Return (x, y) of the center of cell containing provided text 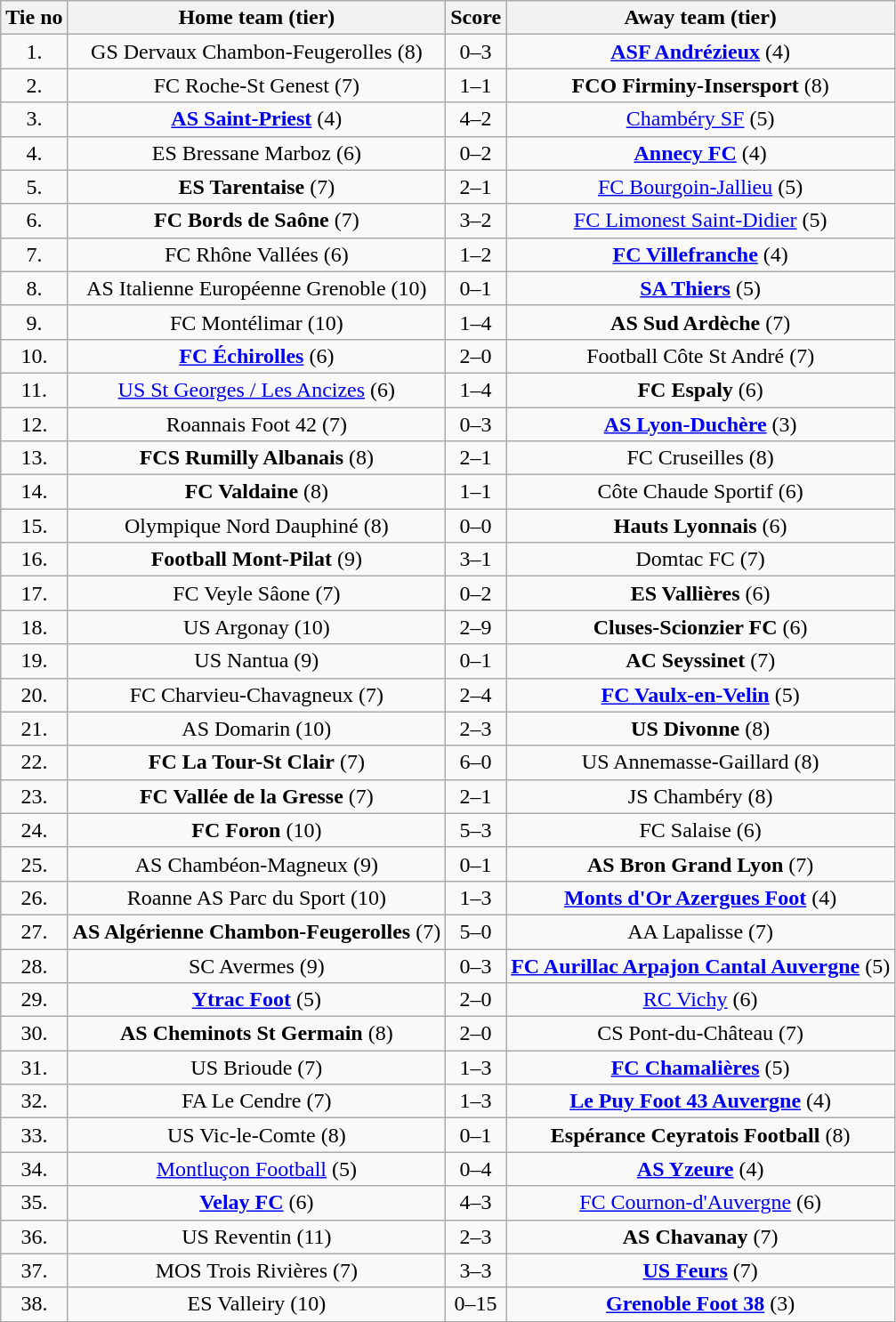
CS Pont-du-Château (7) (701, 1034)
AS Yzeure (4) (701, 1169)
FC Bords de Saône (7) (256, 221)
FC Bourgoin-Jallieu (5) (701, 187)
AS Italienne Européenne Grenoble (10) (256, 288)
US Vic-le-Comte (8) (256, 1135)
Olympique Nord Dauphiné (8) (256, 526)
Domtac FC (7) (701, 560)
0–4 (476, 1169)
Le Puy Foot 43 Auvergne (4) (701, 1101)
25. (34, 864)
AS Domarin (10) (256, 729)
2. (34, 85)
US Annemasse-Gaillard (8) (701, 762)
23. (34, 796)
14. (34, 492)
US Nantua (9) (256, 661)
Roannais Foot 42 (7) (256, 424)
24. (34, 830)
US Argonay (10) (256, 627)
SC Avermes (9) (256, 965)
35. (34, 1203)
AS Cheminots St Germain (8) (256, 1034)
16. (34, 560)
FC La Tour-St Clair (7) (256, 762)
Football Côte St André (7) (701, 356)
FCS Rumilly Albanais (8) (256, 458)
FC Montélimar (10) (256, 322)
33. (34, 1135)
FC Salaise (6) (701, 830)
ASF Andrézieux (4) (701, 52)
FC Charvieu-Chavagneux (7) (256, 695)
15. (34, 526)
US Feurs (7) (701, 1270)
ES Tarentaise (7) (256, 187)
29. (34, 1000)
Away team (tier) (701, 18)
4–3 (476, 1203)
FC Cruseilles (8) (701, 458)
3–3 (476, 1270)
AS Bron Grand Lyon (7) (701, 864)
FC Aurillac Arpajon Cantal Auvergne (5) (701, 965)
Montluçon Football (5) (256, 1169)
US St Georges / Les Ancizes (6) (256, 390)
Annecy FC (4) (701, 153)
26. (34, 898)
US Brioude (7) (256, 1068)
FC Limonest Saint-Didier (5) (701, 221)
2–9 (476, 627)
Roanne AS Parc du Sport (10) (256, 898)
1. (34, 52)
AS Saint-Priest (4) (256, 119)
FC Cournon-d'Auvergne (6) (701, 1203)
6. (34, 221)
JS Chambéry (8) (701, 796)
Hauts Lyonnais (6) (701, 526)
8. (34, 288)
FC Veyle Sâone (7) (256, 593)
FC Échirolles (6) (256, 356)
ES Bressane Marboz (6) (256, 153)
Score (476, 18)
Tie no (34, 18)
38. (34, 1304)
Football Mont-Pilat (9) (256, 560)
FC Roche-St Genest (7) (256, 85)
MOS Trois Rivières (7) (256, 1270)
Ytrac Foot (5) (256, 1000)
21. (34, 729)
37. (34, 1270)
Chambéry SF (5) (701, 119)
4–2 (476, 119)
28. (34, 965)
Monts d'Or Azergues Foot (4) (701, 898)
19. (34, 661)
FC Vaulx-en-Velin (5) (701, 695)
US Divonne (8) (701, 729)
AS Chavanay (7) (701, 1237)
ES Valleiry (10) (256, 1304)
GS Dervaux Chambon-Feugerolles (8) (256, 52)
FC Chamalières (5) (701, 1068)
Espérance Ceyratois Football (8) (701, 1135)
FC Valdaine (8) (256, 492)
12. (34, 424)
FC Villefranche (4) (701, 254)
AS Chambéon-Magneux (9) (256, 864)
Cluses-Scionzier FC (6) (701, 627)
AS Sud Ardèche (7) (701, 322)
Côte Chaude Sportif (6) (701, 492)
FC Espaly (6) (701, 390)
18. (34, 627)
FC Rhône Vallées (6) (256, 254)
13. (34, 458)
RC Vichy (6) (701, 1000)
32. (34, 1101)
30. (34, 1034)
AS Algérienne Chambon-Feugerolles (7) (256, 931)
31. (34, 1068)
5–3 (476, 830)
AA Lapalisse (7) (701, 931)
27. (34, 931)
FC Foron (10) (256, 830)
3–1 (476, 560)
4. (34, 153)
1–2 (476, 254)
Grenoble Foot 38 (3) (701, 1304)
Home team (tier) (256, 18)
AS Lyon-Duchère (3) (701, 424)
FA Le Cendre (7) (256, 1101)
US Reventin (11) (256, 1237)
FC Vallée de la Gresse (7) (256, 796)
AC Seyssinet (7) (701, 661)
0–15 (476, 1304)
3. (34, 119)
SA Thiers (5) (701, 288)
5. (34, 187)
0–0 (476, 526)
10. (34, 356)
20. (34, 695)
22. (34, 762)
36. (34, 1237)
Velay FC (6) (256, 1203)
6–0 (476, 762)
7. (34, 254)
17. (34, 593)
9. (34, 322)
11. (34, 390)
3–2 (476, 221)
FCO Firminy-Insersport (8) (701, 85)
34. (34, 1169)
ES Vallières (6) (701, 593)
2–4 (476, 695)
5–0 (476, 931)
